Determine the (x, y) coordinate at the center of the cell enclosing the given text.  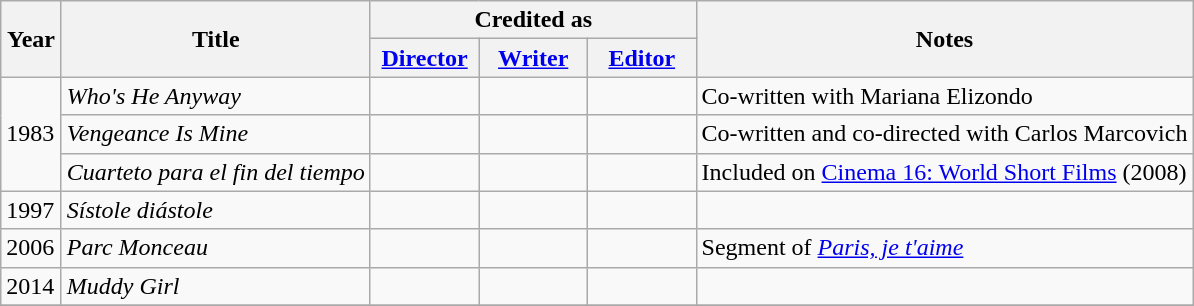
Writer (534, 58)
Editor (642, 58)
Vengeance Is Mine (216, 134)
Director (424, 58)
Notes (944, 39)
Year (32, 39)
Segment of Paris, je t'aime (944, 248)
Co-written with Mariana Elizondo (944, 96)
Sístole diástole (216, 210)
Cuarteto para el fin del tiempo (216, 172)
Credited as (533, 20)
Included on Cinema 16: World Short Films (2008) (944, 172)
Who's He Anyway (216, 96)
Title (216, 39)
2014 (32, 286)
1997 (32, 210)
Muddy Girl (216, 286)
Co-written and co-directed with Carlos Marcovich (944, 134)
1983 (32, 134)
2006 (32, 248)
Parc Monceau (216, 248)
